Scan for the cell matching the given text and deliver its [x, y] coordinate at center. 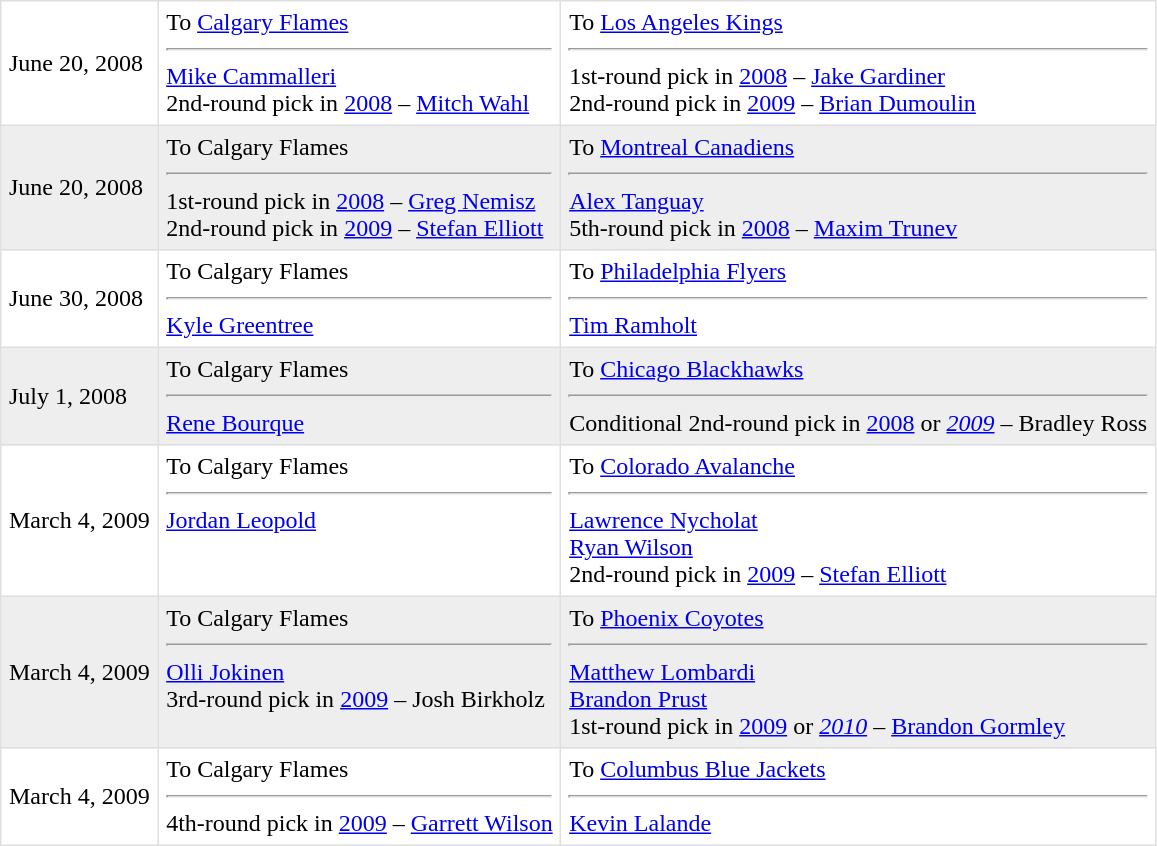
To Montreal Canadiens Alex Tanguay5th-round pick in 2008 – Maxim Trunev [858, 187]
To Calgary Flames Mike Cammalleri2nd-round pick in 2008 – Mitch Wahl [360, 63]
July 1, 2008 [80, 396]
To Chicago Blackhawks Conditional 2nd-round pick in 2008 or 2009 – Bradley Ross [858, 396]
To Calgary Flames Jordan Leopold [360, 521]
To Calgary Flames Kyle Greentree [360, 299]
To Columbus Blue Jackets Kevin Lalande [858, 797]
To Philadelphia Flyers Tim Ramholt [858, 299]
To Phoenix Coyotes Matthew LombardiBrandon Prust1st-round pick in 2009 or 2010 – Brandon Gormley [858, 672]
To Calgary Flames 1st-round pick in 2008 – Greg Nemisz2nd-round pick in 2009 – Stefan Elliott [360, 187]
June 30, 2008 [80, 299]
To Calgary Flames Olli Jokinen3rd-round pick in 2009 – Josh Birkholz [360, 672]
To Calgary Flames Rene Bourque [360, 396]
To Los Angeles Kings 1st-round pick in 2008 – Jake Gardiner2nd-round pick in 2009 – Brian Dumoulin [858, 63]
To Calgary Flames 4th-round pick in 2009 – Garrett Wilson [360, 797]
To Colorado Avalanche Lawrence NycholatRyan Wilson2nd-round pick in 2009 – Stefan Elliott [858, 521]
